Detect which cell encompasses the target text, then output its [X, Y] center coordinate. 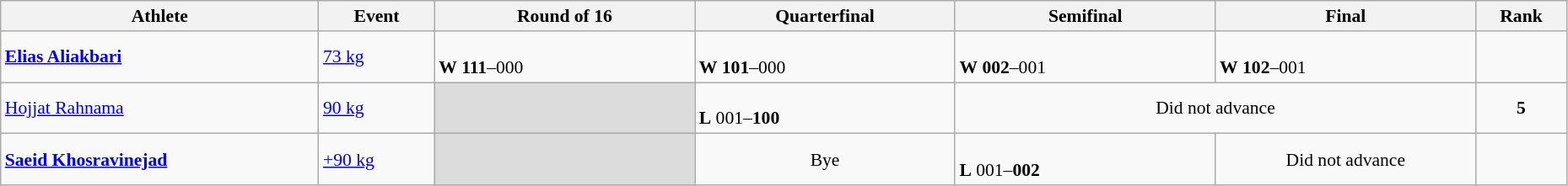
Event [376, 16]
Saeid Khosravinejad [160, 160]
Bye [825, 160]
73 kg [376, 57]
L 001–002 [1085, 160]
90 kg [376, 108]
W 111–000 [565, 57]
L 001–100 [825, 108]
Final [1346, 16]
W 101–000 [825, 57]
+90 kg [376, 160]
Round of 16 [565, 16]
Quarterfinal [825, 16]
5 [1522, 108]
Athlete [160, 16]
Rank [1522, 16]
Elias Aliakbari [160, 57]
Semifinal [1085, 16]
Hojjat Rahnama [160, 108]
W 102–001 [1346, 57]
W 002–001 [1085, 57]
